For the text-containing cell, return its midpoint in (X, Y) coordinate format. 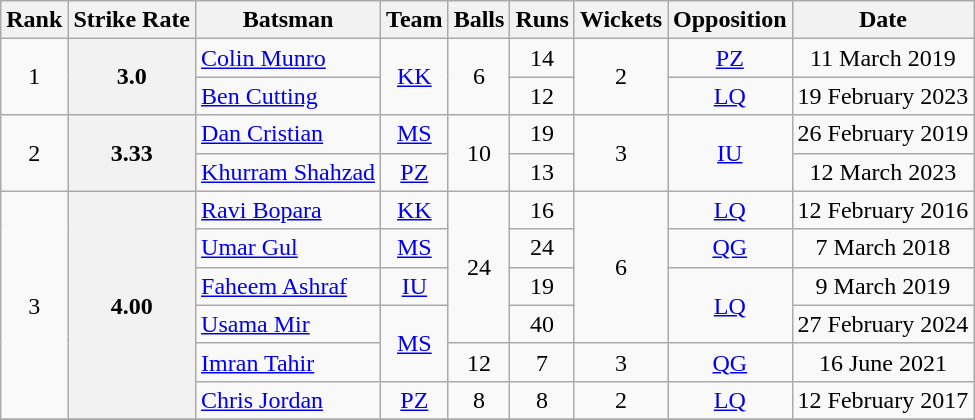
13 (542, 172)
Imran Tahir (288, 362)
Strike Rate (132, 20)
3.0 (132, 77)
Ravi Bopara (288, 210)
10 (479, 153)
12 February 2016 (883, 210)
16 June 2021 (883, 362)
26 February 2019 (883, 134)
Team (415, 20)
Usama Mir (288, 324)
27 February 2024 (883, 324)
7 March 2018 (883, 248)
Dan Cristian (288, 134)
12 March 2023 (883, 172)
16 (542, 210)
Khurram Shahzad (288, 172)
3.33 (132, 153)
1 (34, 77)
Faheem Ashraf (288, 286)
Colin Munro (288, 58)
7 (542, 362)
Balls (479, 20)
Umar Gul (288, 248)
12 February 2017 (883, 400)
40 (542, 324)
Ben Cutting (288, 96)
9 March 2019 (883, 286)
Runs (542, 20)
11 March 2019 (883, 58)
Batsman (288, 20)
4.00 (132, 305)
Rank (34, 20)
Chris Jordan (288, 400)
Wickets (620, 20)
14 (542, 58)
Opposition (730, 20)
Date (883, 20)
19 February 2023 (883, 96)
